Detect which cell encompasses the target text, then output its (x, y) center coordinate. 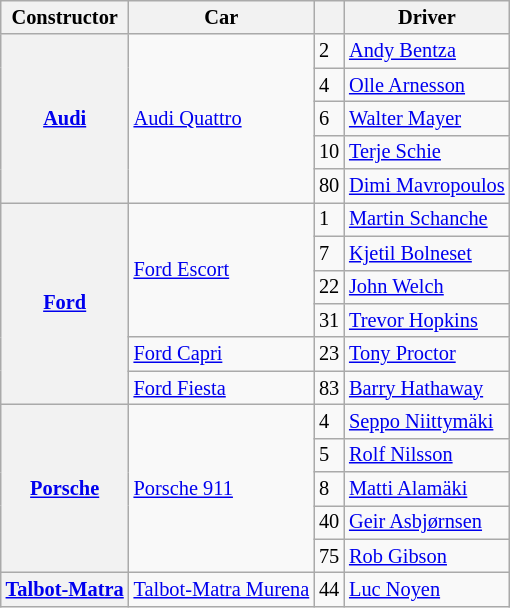
40 (329, 522)
Ford (65, 303)
83 (329, 388)
Matti Alamäki (426, 489)
Talbot-Matra (65, 589)
Constructor (65, 17)
Martin Schanche (426, 219)
22 (329, 287)
Ford Fiesta (222, 388)
Tony Proctor (426, 354)
Olle Arnesson (426, 85)
Rolf Nilsson (426, 455)
6 (329, 118)
8 (329, 489)
Car (222, 17)
Audi Quattro (222, 118)
10 (329, 152)
Talbot-Matra Murena (222, 589)
Walter Mayer (426, 118)
Kjetil Bolneset (426, 253)
80 (329, 186)
Dimi Mavropoulos (426, 186)
5 (329, 455)
Terje Schie (426, 152)
Geir Asbjørnsen (426, 522)
31 (329, 320)
Porsche 911 (222, 488)
Luc Noyen (426, 589)
Audi (65, 118)
Andy Bentza (426, 51)
7 (329, 253)
1 (329, 219)
2 (329, 51)
Rob Gibson (426, 556)
Porsche (65, 488)
75 (329, 556)
Ford Capri (222, 354)
Driver (426, 17)
23 (329, 354)
Seppo Niittymäki (426, 421)
Barry Hathaway (426, 388)
Ford Escort (222, 270)
44 (329, 589)
John Welch (426, 287)
Trevor Hopkins (426, 320)
